Return (X, Y) of the center of cell containing provided text 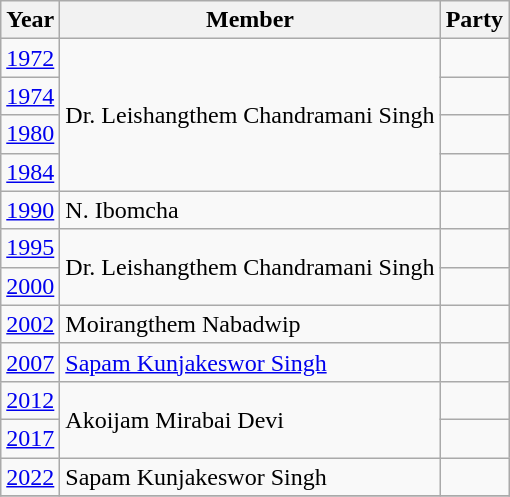
Year (30, 20)
Party (474, 20)
2022 (30, 477)
Akoijam Mirabai Devi (250, 419)
2012 (30, 400)
1995 (30, 248)
N. Ibomcha (250, 210)
Member (250, 20)
1974 (30, 96)
2007 (30, 362)
1984 (30, 172)
2002 (30, 324)
1990 (30, 210)
2017 (30, 438)
Moirangthem Nabadwip (250, 324)
1980 (30, 134)
2000 (30, 286)
1972 (30, 58)
